Output the (X, Y) coordinate of the center of the cell containing the given text.  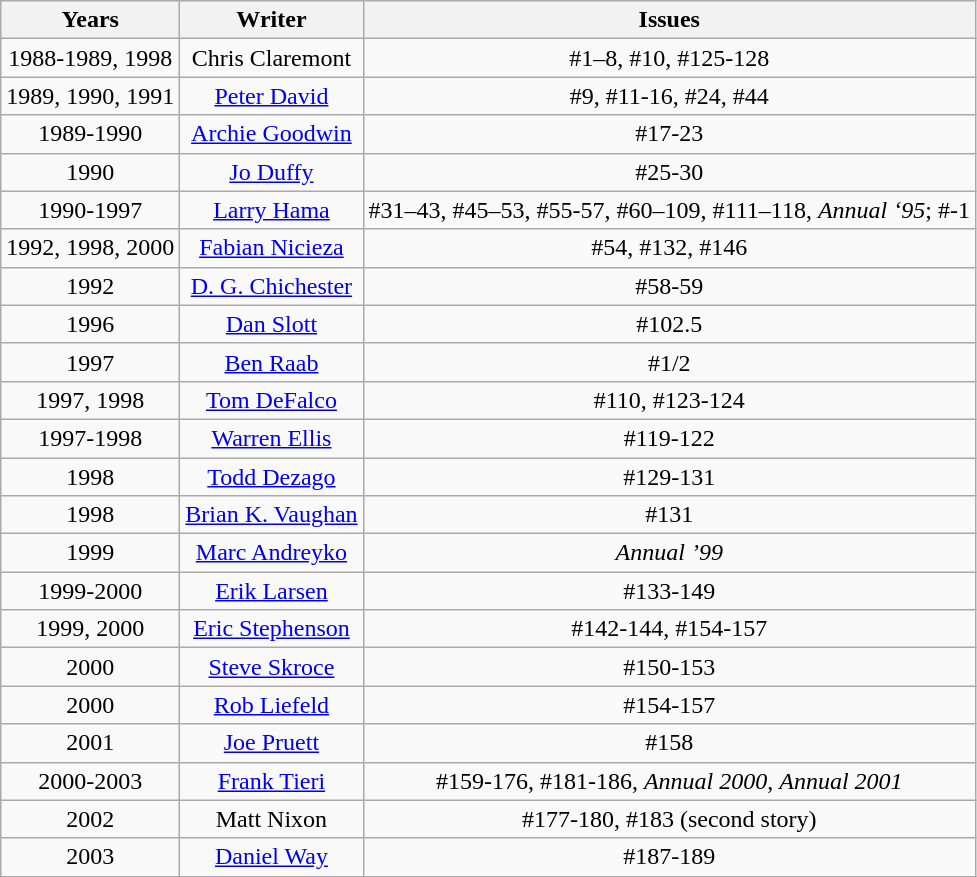
Joe Pruett (272, 743)
1999-2000 (90, 591)
Dan Slott (272, 324)
#58-59 (669, 286)
Jo Duffy (272, 172)
1999, 2000 (90, 629)
Annual ’99 (669, 553)
D. G. Chichester (272, 286)
#158 (669, 743)
#129-131 (669, 477)
1989, 1990, 1991 (90, 96)
Eric Stephenson (272, 629)
Chris Claremont (272, 58)
Daniel Way (272, 857)
Brian K. Vaughan (272, 515)
Rob Liefeld (272, 705)
#1/2 (669, 362)
#142-144, #154-157 (669, 629)
Steve Skroce (272, 667)
Frank Tieri (272, 781)
#133-149 (669, 591)
2000-2003 (90, 781)
1990-1997 (90, 210)
1999 (90, 553)
#177-180, #183 (second story) (669, 819)
Years (90, 20)
#187-189 (669, 857)
1997-1998 (90, 438)
Todd Dezago (272, 477)
1997 (90, 362)
#110, #123-124 (669, 400)
1996 (90, 324)
#159-176, #181-186, Annual 2000, Annual 2001 (669, 781)
Writer (272, 20)
1989-1990 (90, 134)
Issues (669, 20)
2002 (90, 819)
Fabian Nicieza (272, 248)
#9, #11-16, #24, #44 (669, 96)
#131 (669, 515)
#102.5 (669, 324)
Matt Nixon (272, 819)
Tom DeFalco (272, 400)
Larry Hama (272, 210)
1990 (90, 172)
1997, 1998 (90, 400)
#54, #132, #146 (669, 248)
Erik Larsen (272, 591)
Peter David (272, 96)
1992 (90, 286)
1988-1989, 1998 (90, 58)
Archie Goodwin (272, 134)
#31–43, #45–53, #55-57, #60–109, #111–118, Annual ‘95; #-1 (669, 210)
1992, 1998, 2000 (90, 248)
#1–8, #10, #125-128 (669, 58)
#154-157 (669, 705)
2003 (90, 857)
#119-122 (669, 438)
#25-30 (669, 172)
2001 (90, 743)
Warren Ellis (272, 438)
Marc Andreyko (272, 553)
#150-153 (669, 667)
#17-23 (669, 134)
Ben Raab (272, 362)
